Provide the (X, Y) coordinate of the cell's center where the given text is located.  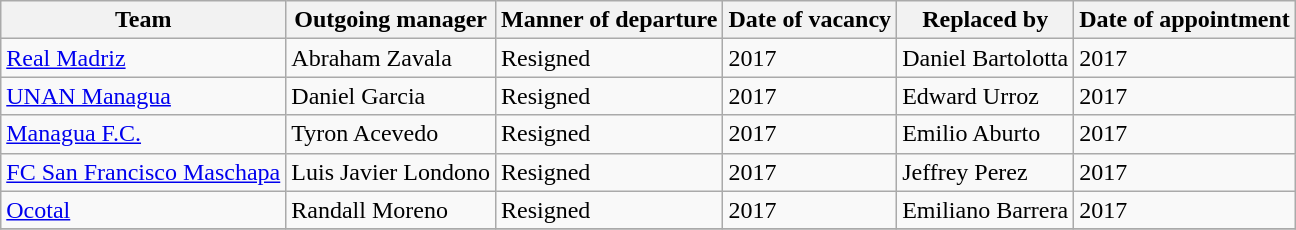
FC San Francisco Maschapa (144, 172)
Jeffrey Perez (986, 172)
Managua F.C. (144, 134)
UNAN Managua (144, 96)
Outgoing manager (391, 20)
Daniel Garcia (391, 96)
Replaced by (986, 20)
Randall Moreno (391, 210)
Real Madriz (144, 58)
Emiliano Barrera (986, 210)
Date of appointment (1185, 20)
Luis Javier Londono (391, 172)
Edward Urroz (986, 96)
Tyron Acevedo (391, 134)
Ocotal (144, 210)
Emilio Aburto (986, 134)
Daniel Bartolotta (986, 58)
Abraham Zavala (391, 58)
Team (144, 20)
Manner of departure (608, 20)
Date of vacancy (810, 20)
